Return the [x, y] coordinate for the center point of the cell that contains the specified text.  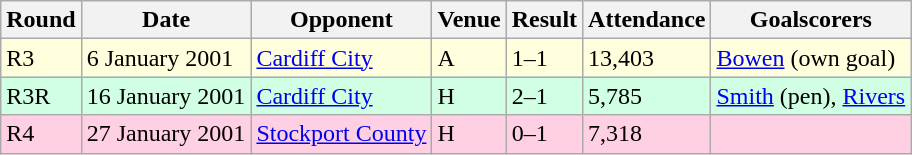
0–1 [544, 134]
Smith (pen), Rivers [811, 96]
Round [41, 20]
5,785 [647, 96]
R3 [41, 58]
Opponent [342, 20]
Venue [469, 20]
Stockport County [342, 134]
13,403 [647, 58]
6 January 2001 [166, 58]
A [469, 58]
2–1 [544, 96]
27 January 2001 [166, 134]
Goalscorers [811, 20]
Attendance [647, 20]
16 January 2001 [166, 96]
R4 [41, 134]
Result [544, 20]
Bowen (own goal) [811, 58]
Date [166, 20]
7,318 [647, 134]
1–1 [544, 58]
R3R [41, 96]
